Provide the [x, y] coordinate of the cell's center where the given text is located.  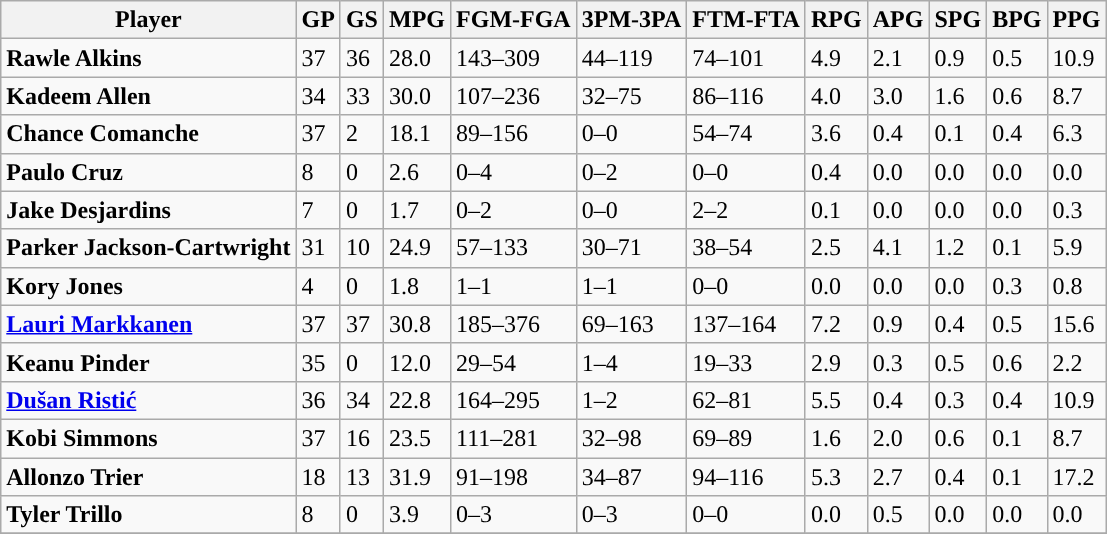
Jake Desjardins [148, 210]
6.3 [1076, 134]
Rawle Alkins [148, 58]
SPG [958, 20]
Kory Jones [148, 286]
10 [362, 248]
5.9 [1076, 248]
31.9 [416, 477]
74–101 [746, 58]
Kadeem Allen [148, 96]
5.5 [836, 400]
17.2 [1076, 477]
29–54 [514, 362]
1–2 [632, 400]
5.3 [836, 477]
FGM-FGA [514, 20]
30.8 [416, 324]
1.2 [958, 248]
GS [362, 20]
Paulo Cruz [148, 172]
107–236 [514, 96]
31 [318, 248]
13 [362, 477]
2.7 [898, 477]
62–81 [746, 400]
3.6 [836, 134]
7 [318, 210]
19–33 [746, 362]
2.9 [836, 362]
MPG [416, 20]
34–87 [632, 477]
3.9 [416, 515]
Player [148, 20]
2.5 [836, 248]
FTM-FTA [746, 20]
Tyler Trillo [148, 515]
23.5 [416, 438]
57–133 [514, 248]
91–198 [514, 477]
32–75 [632, 96]
15.6 [1076, 324]
RPG [836, 20]
4 [318, 286]
0.8 [1076, 286]
137–164 [746, 324]
12.0 [416, 362]
PPG [1076, 20]
30–71 [632, 248]
69–163 [632, 324]
2.0 [898, 438]
7.2 [836, 324]
18.1 [416, 134]
1.8 [416, 286]
4.0 [836, 96]
Allonzo Trier [148, 477]
Lauri Markkanen [148, 324]
54–74 [746, 134]
3PM-3PA [632, 20]
89–156 [514, 134]
44–119 [632, 58]
94–116 [746, 477]
1.7 [416, 210]
185–376 [514, 324]
APG [898, 20]
Parker Jackson-Cartwright [148, 248]
Chance Comanche [148, 134]
Kobi Simmons [148, 438]
Dušan Ristić [148, 400]
2.2 [1076, 362]
16 [362, 438]
1–4 [632, 362]
30.0 [416, 96]
35 [318, 362]
4.9 [836, 58]
2–2 [746, 210]
3.0 [898, 96]
4.1 [898, 248]
69–89 [746, 438]
164–295 [514, 400]
32–98 [632, 438]
18 [318, 477]
GP [318, 20]
111–281 [514, 438]
38–54 [746, 248]
24.9 [416, 248]
2 [362, 134]
86–116 [746, 96]
0–4 [514, 172]
BPG [1017, 20]
22.8 [416, 400]
28.0 [416, 58]
Keanu Pinder [148, 362]
33 [362, 96]
2.6 [416, 172]
143–309 [514, 58]
2.1 [898, 58]
